Return (X, Y) of the center of cell containing provided text 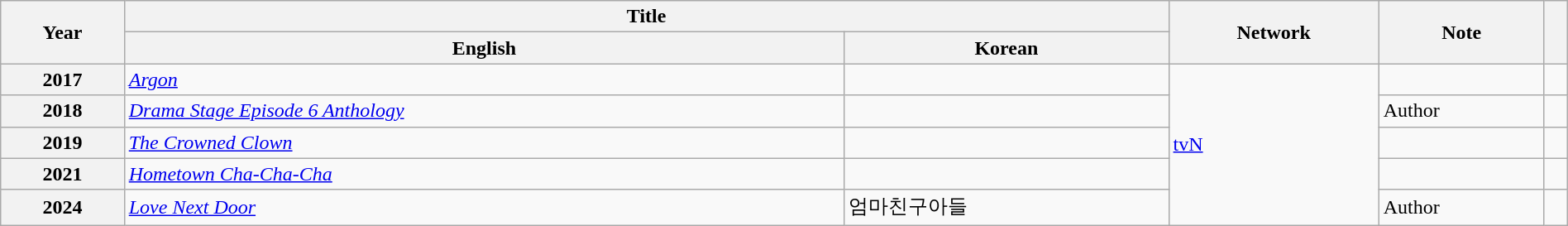
2019 (63, 142)
Korean (1006, 48)
The Crowned Clown (484, 142)
2017 (63, 79)
2024 (63, 207)
엄마친구아들 (1006, 207)
English (484, 48)
tvN (1274, 144)
Love Next Door (484, 207)
Title (647, 17)
Year (63, 32)
Argon (484, 79)
Hometown Cha-Cha-Cha (484, 174)
2018 (63, 111)
Network (1274, 32)
Drama Stage Episode 6 Anthology (484, 111)
2021 (63, 174)
Note (1461, 32)
